Find where the given text appears and provide that cell's center as (X, Y) coordinate. 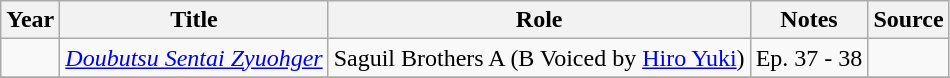
Saguil Brothers A (B Voiced by Hiro Yuki) (539, 58)
Title (194, 20)
Source (908, 20)
Doubutsu Sentai Zyuohger (194, 58)
Notes (809, 20)
Role (539, 20)
Ep. 37 - 38 (809, 58)
Year (30, 20)
